Extract the (X, Y) coordinate from the center of the cell holding the provided text.  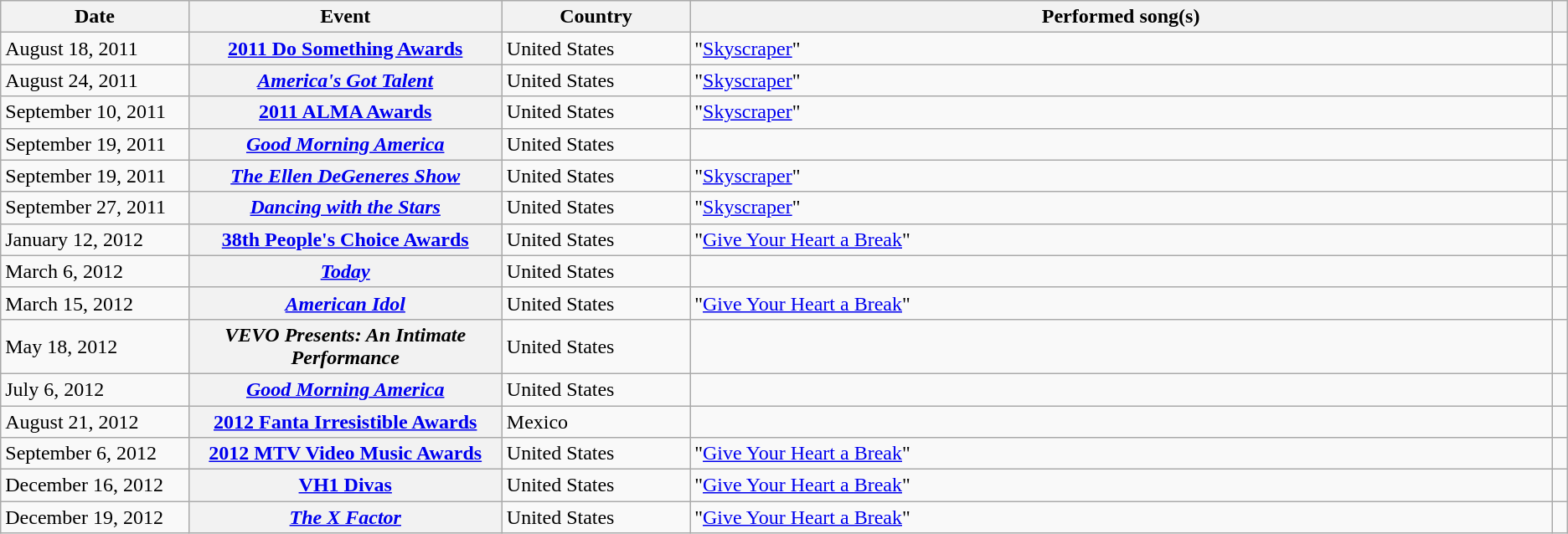
September 10, 2011 (95, 112)
March 15, 2012 (95, 303)
America's Got Talent (345, 80)
January 12, 2012 (95, 239)
Performed song(s) (1121, 17)
Country (596, 17)
American Idol (345, 303)
VH1 Divas (345, 485)
2012 Fanta Irresistible Awards (345, 421)
Date (95, 17)
July 6, 2012 (95, 389)
Event (345, 17)
May 18, 2012 (95, 347)
The X Factor (345, 517)
December 16, 2012 (95, 485)
December 19, 2012 (95, 517)
Today (345, 271)
March 6, 2012 (95, 271)
September 6, 2012 (95, 454)
Mexico (596, 421)
The Ellen DeGeneres Show (345, 176)
VEVO Presents: An Intimate Performance (345, 347)
September 27, 2011 (95, 208)
August 18, 2011 (95, 49)
August 21, 2012 (95, 421)
38th People's Choice Awards (345, 239)
2011 ALMA Awards (345, 112)
August 24, 2011 (95, 80)
2011 Do Something Awards (345, 49)
Dancing with the Stars (345, 208)
2012 MTV Video Music Awards (345, 454)
